For the text-containing cell, return its midpoint in (x, y) coordinate format. 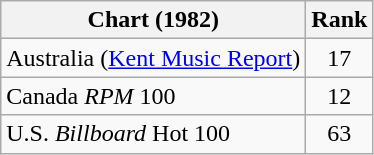
Rank (340, 20)
U.S. Billboard Hot 100 (154, 134)
17 (340, 58)
Canada RPM 100 (154, 96)
63 (340, 134)
Chart (1982) (154, 20)
12 (340, 96)
Australia (Kent Music Report) (154, 58)
